Capture the cell that displays the provided text and extract its (X, Y) central coordinate. 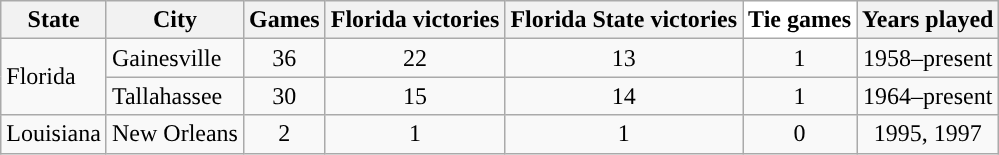
30 (284, 96)
Florida State victories (624, 20)
2 (284, 134)
36 (284, 58)
22 (415, 58)
Florida victories (415, 20)
Tie games (800, 20)
1964–present (928, 96)
14 (624, 96)
15 (415, 96)
Gainesville (174, 58)
New Orleans (174, 134)
0 (800, 134)
Florida (54, 77)
1958–present (928, 58)
Louisiana (54, 134)
13 (624, 58)
Games (284, 20)
Years played (928, 20)
Tallahassee (174, 96)
State (54, 20)
City (174, 20)
1995, 1997 (928, 134)
